Search for the cell housing the specified text and yield its (X, Y) center coordinate. 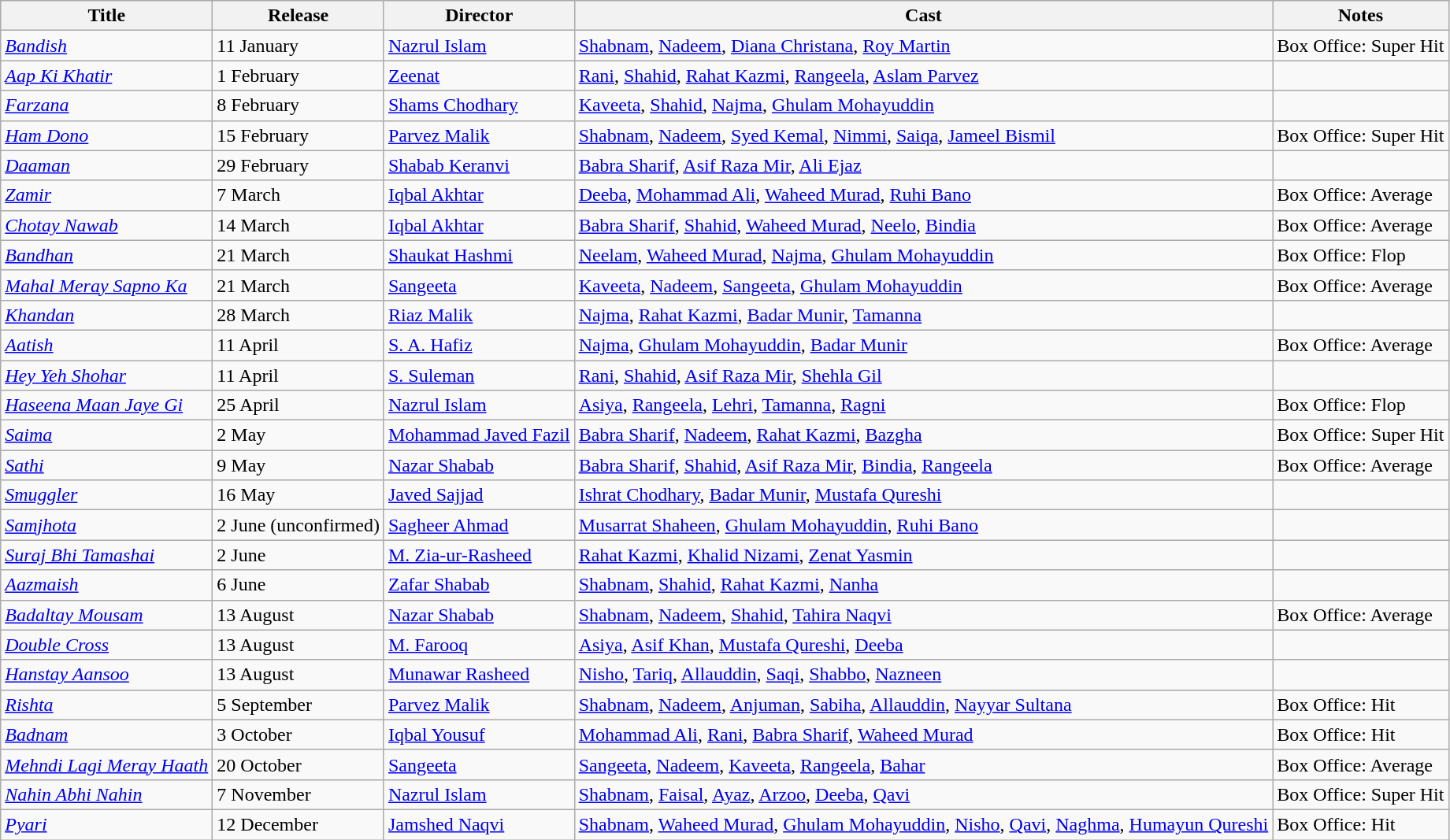
Babra Sharif, Shahid, Asif Raza Mir, Bindia, Rangeela (923, 465)
Title (107, 16)
29 February (299, 165)
Haseena Maan Jaye Gi (107, 405)
Mahal Meray Sapno Ka (107, 285)
Bandish (107, 46)
Sagheer Ahmad (479, 525)
12 December (299, 824)
Kaveeta, Nadeem, Sangeeta, Ghulam Mohayuddin (923, 285)
9 May (299, 465)
5 September (299, 705)
Sangeeta, Nadeem, Kaveeta, Rangeela, Bahar (923, 764)
Chotay Nawab (107, 225)
S. Suleman (479, 376)
Ishrat Chodhary, Badar Munir, Mustafa Qureshi (923, 495)
Ham Dono (107, 135)
Babra Sharif, Shahid, Waheed Murad, Neelo, Bindia (923, 225)
Director (479, 16)
Khandan (107, 315)
Aap Ki Khatir (107, 76)
Hey Yeh Shohar (107, 376)
Aatish (107, 345)
Bandhan (107, 255)
Zamir (107, 195)
Farzana (107, 105)
Zafar Shabab (479, 585)
Shabnam, Shahid, Rahat Kazmi, Nanha (923, 585)
Nahin Abhi Nahin (107, 794)
20 October (299, 764)
Riaz Malik (479, 315)
Shabnam, Nadeem, Diana Christana, Roy Martin (923, 46)
7 March (299, 195)
Javed Sajjad (479, 495)
Release (299, 16)
Badaltay Mousam (107, 615)
Mohammad Javed Fazil (479, 435)
Shabab Keranvi (479, 165)
2 June (299, 555)
Smuggler (107, 495)
Cast (923, 16)
Hanstay Aansoo (107, 675)
Pyari (107, 824)
Mohammad Ali, Rani, Babra Sharif, Waheed Murad (923, 735)
2 June (unconfirmed) (299, 525)
Shams Chodhary (479, 105)
Iqbal Yousuf (479, 735)
Rani, Shahid, Rahat Kazmi, Rangeela, Aslam Parvez (923, 76)
Suraj Bhi Tamashai (107, 555)
Shabnam, Waheed Murad, Ghulam Mohayuddin, Nisho, Qavi, Naghma, Humayun Qureshi (923, 824)
15 February (299, 135)
Shabnam, Nadeem, Syed Kemal, Nimmi, Saiqa, Jameel Bismil (923, 135)
11 January (299, 46)
Zeenat (479, 76)
Shaukat Hashmi (479, 255)
Kaveeta, Shahid, Najma, Ghulam Mohayuddin (923, 105)
14 March (299, 225)
Deeba, Mohammad Ali, Waheed Murad, Ruhi Bano (923, 195)
Shabnam, Faisal, Ayaz, Arzoo, Deeba, Qavi (923, 794)
Neelam, Waheed Murad, Najma, Ghulam Mohayuddin (923, 255)
Asiya, Asif Khan, Mustafa Qureshi, Deeba (923, 645)
Badnam (107, 735)
Najma, Rahat Kazmi, Badar Munir, Tamanna (923, 315)
Sathi (107, 465)
Babra Sharif, Nadeem, Rahat Kazmi, Bazgha (923, 435)
Rishta (107, 705)
Asiya, Rangeela, Lehri, Tamanna, Ragni (923, 405)
Nisho, Tariq, Allauddin, Saqi, Shabbo, Nazneen (923, 675)
Babra Sharif, Asif Raza Mir, Ali Ejaz (923, 165)
Samjhota (107, 525)
2 May (299, 435)
Shabnam, Nadeem, Anjuman, Sabiha, Allauddin, Nayyar Sultana (923, 705)
Aazmaish (107, 585)
Rahat Kazmi, Khalid Nizami, Zenat Yasmin (923, 555)
28 March (299, 315)
Rani, Shahid, Asif Raza Mir, Shehla Gil (923, 376)
Double Cross (107, 645)
M. Zia-ur-Rasheed (479, 555)
Notes (1361, 16)
Saima (107, 435)
25 April (299, 405)
8 February (299, 105)
16 May (299, 495)
3 October (299, 735)
M. Farooq (479, 645)
S. A. Hafiz (479, 345)
Daaman (107, 165)
6 June (299, 585)
Munawar Rasheed (479, 675)
Musarrat Shaheen, Ghulam Mohayuddin, Ruhi Bano (923, 525)
1 February (299, 76)
7 November (299, 794)
Najma, Ghulam Mohayuddin, Badar Munir (923, 345)
Mehndi Lagi Meray Haath (107, 764)
Shabnam, Nadeem, Shahid, Tahira Naqvi (923, 615)
Jamshed Naqvi (479, 824)
